Pinpoint the cell where the given text exists, returning its (X, Y) midpoint coordinate. 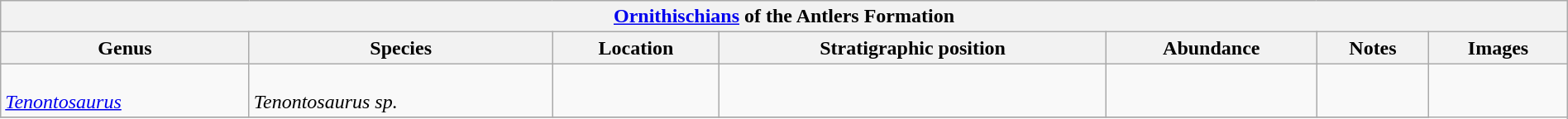
Images (1499, 48)
Ornithischians of the Antlers Formation (784, 17)
Genus (126, 48)
Tenontosaurus sp. (400, 91)
Tenontosaurus (126, 91)
Abundance (1211, 48)
Stratigraphic position (913, 48)
Location (636, 48)
Notes (1373, 48)
Species (400, 48)
